From the cell containing the given text, extract its center point as [X, Y] coordinate. 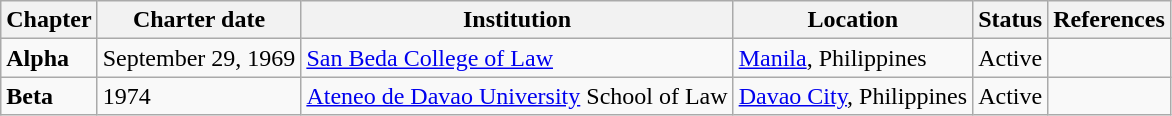
Davao City, Philippines [853, 96]
Manila, Philippines [853, 58]
Charter date [199, 20]
Location [853, 20]
Alpha [49, 58]
San Beda College of Law [517, 58]
Chapter [49, 20]
September 29, 1969 [199, 58]
References [1110, 20]
Ateneo de Davao University School of Law [517, 96]
Status [1010, 20]
Institution [517, 20]
Beta [49, 96]
1974 [199, 96]
